Detect which cell encompasses the target text, then output its [x, y] center coordinate. 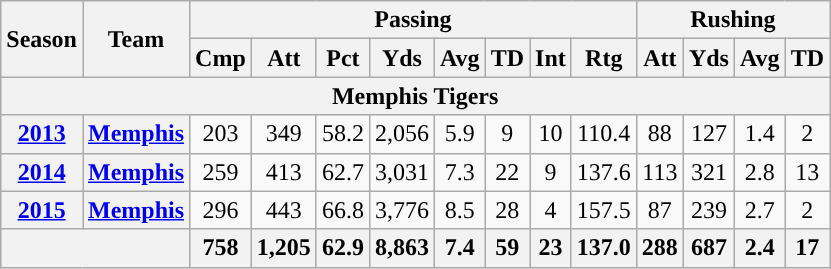
8.5 [460, 210]
288 [660, 248]
62.9 [342, 248]
110.4 [604, 134]
2.7 [760, 210]
2014 [42, 172]
2013 [42, 134]
28 [507, 210]
66.8 [342, 210]
Rtg [604, 58]
3,776 [402, 210]
Cmp [221, 58]
127 [708, 134]
58.2 [342, 134]
59 [507, 248]
321 [708, 172]
259 [221, 172]
137.0 [604, 248]
157.5 [604, 210]
4 [551, 210]
Rushing [732, 20]
87 [660, 210]
Pct [342, 58]
7.3 [460, 172]
7.4 [460, 248]
349 [284, 134]
758 [221, 248]
Int [551, 58]
137.6 [604, 172]
1,205 [284, 248]
2.8 [760, 172]
10 [551, 134]
2,056 [402, 134]
17 [807, 248]
413 [284, 172]
3,031 [402, 172]
Team [136, 39]
2015 [42, 210]
1.4 [760, 134]
62.7 [342, 172]
5.9 [460, 134]
Memphis Tigers [416, 96]
8,863 [402, 248]
443 [284, 210]
Passing [414, 20]
Season [42, 39]
22 [507, 172]
203 [221, 134]
88 [660, 134]
2.4 [760, 248]
239 [708, 210]
113 [660, 172]
687 [708, 248]
13 [807, 172]
296 [221, 210]
23 [551, 248]
